Scan for the cell matching the given text and deliver its (x, y) coordinate at center. 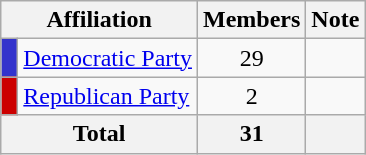
31 (251, 134)
29 (251, 58)
Democratic Party (108, 58)
Total (100, 134)
Republican Party (108, 96)
Members (251, 20)
Note (336, 20)
2 (251, 96)
Affiliation (100, 20)
